Find where the given text appears and provide that cell's center as (x, y) coordinate. 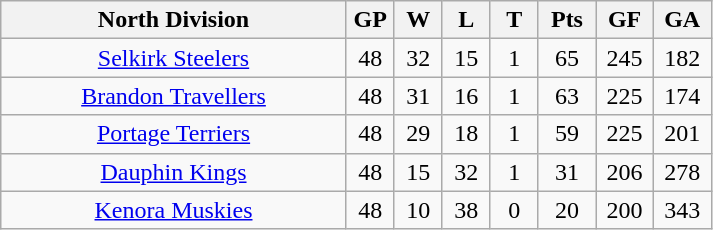
201 (682, 134)
Kenora Muskies (174, 210)
GA (682, 20)
Dauphin Kings (174, 172)
GF (625, 20)
GP (370, 20)
Pts (567, 20)
343 (682, 210)
0 (514, 210)
182 (682, 58)
200 (625, 210)
63 (567, 96)
Selkirk Steelers (174, 58)
W (418, 20)
245 (625, 58)
59 (567, 134)
20 (567, 210)
18 (466, 134)
65 (567, 58)
North Division (174, 20)
278 (682, 172)
Brandon Travellers (174, 96)
16 (466, 96)
T (514, 20)
38 (466, 210)
29 (418, 134)
Portage Terriers (174, 134)
206 (625, 172)
174 (682, 96)
10 (418, 210)
L (466, 20)
